Return the (X, Y) coordinate for the center point of the cell that contains the specified text.  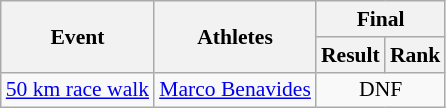
DNF (380, 90)
50 km race walk (78, 90)
Marco Benavides (235, 90)
Athletes (235, 36)
Rank (416, 55)
Final (380, 19)
Event (78, 36)
Result (350, 55)
